Find where the given text appears and provide that cell's center as [X, Y] coordinate. 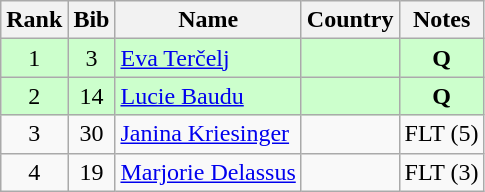
Eva Terčelj [208, 58]
Lucie Baudu [208, 96]
Country [350, 20]
4 [34, 172]
FLT (5) [442, 134]
Bib [92, 20]
1 [34, 58]
19 [92, 172]
FLT (3) [442, 172]
30 [92, 134]
Rank [34, 20]
14 [92, 96]
Notes [442, 20]
Janina Kriesinger [208, 134]
Name [208, 20]
Marjorie Delassus [208, 172]
2 [34, 96]
